Capture the cell that displays the provided text and extract its [X, Y] central coordinate. 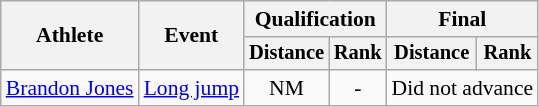
Athlete [70, 36]
NM [286, 88]
- [358, 88]
Did not advance [463, 88]
Long jump [192, 88]
Brandon Jones [70, 88]
Final [463, 19]
Qualification [315, 19]
Event [192, 36]
